Find where the given text appears and provide that cell's center as [X, Y] coordinate. 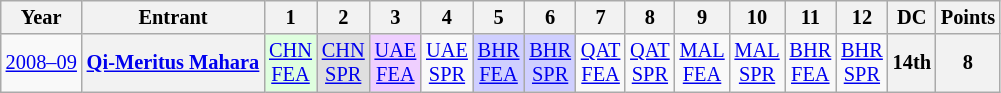
MALSPR [758, 63]
11 [811, 17]
2008–09 [42, 63]
7 [600, 17]
MALFEA [702, 63]
6 [550, 17]
UAEFEA [396, 63]
12 [862, 17]
Points [968, 17]
2 [344, 17]
5 [499, 17]
Year [42, 17]
3 [396, 17]
Qi-Meritus Mahara [173, 63]
CHNFEA [290, 63]
Entrant [173, 17]
10 [758, 17]
14th [912, 63]
QATFEA [600, 63]
UAESPR [447, 63]
DC [912, 17]
1 [290, 17]
4 [447, 17]
QATSPR [650, 63]
9 [702, 17]
CHNSPR [344, 63]
